Find where the given text appears and provide that cell's center as [X, Y] coordinate. 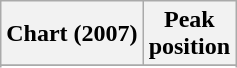
Chart (2007) [72, 34]
Peakposition [189, 34]
